Detect which cell encompasses the target text, then output its (x, y) center coordinate. 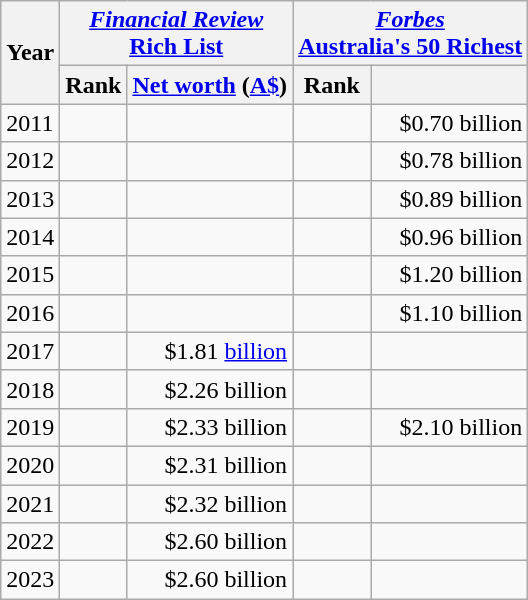
2013 (30, 199)
$0.96 billion (450, 237)
$1.81 billion (210, 351)
2014 (30, 237)
2023 (30, 580)
ForbesAustralia's 50 Richest (410, 34)
$0.70 billion (450, 123)
$2.26 billion (210, 389)
2021 (30, 503)
$2.32 billion (210, 503)
Year (30, 52)
2022 (30, 542)
$2.33 billion (210, 427)
Financial ReviewRich List (176, 34)
$1.10 billion (450, 313)
$2.10 billion (450, 427)
$1.20 billion (450, 275)
$0.89 billion (450, 199)
$2.31 billion (210, 465)
2015 (30, 275)
2019 (30, 427)
2012 (30, 161)
Net worth (A$) (210, 85)
2016 (30, 313)
$0.78 billion (450, 161)
2011 (30, 123)
2018 (30, 389)
2017 (30, 351)
2020 (30, 465)
